For the text-containing cell, return its midpoint in (X, Y) coordinate format. 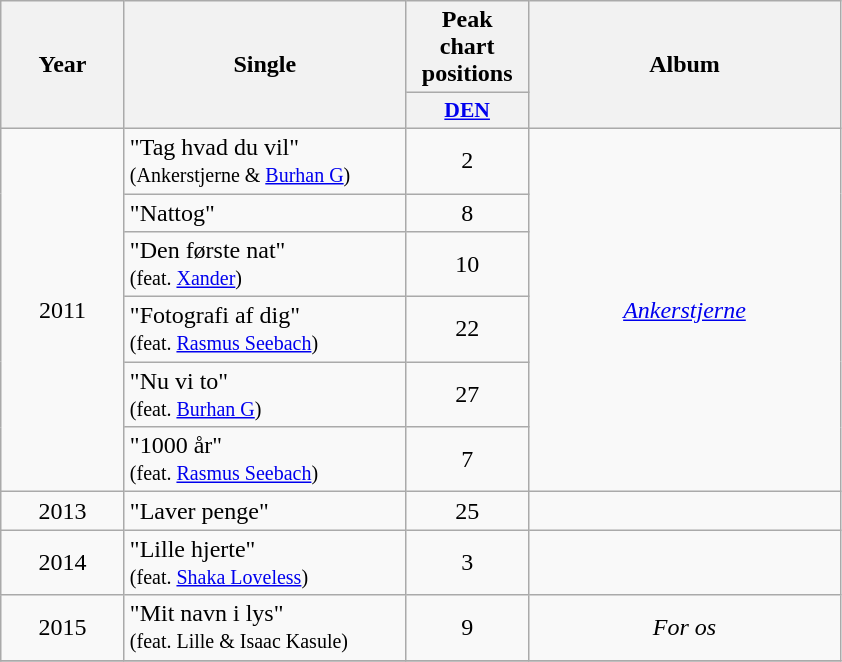
"Den første nat" (feat. Xander) (264, 264)
Peak chart positions (467, 47)
DEN (467, 111)
2013 (63, 511)
3 (467, 562)
"Nattog" (264, 213)
2 (467, 160)
Ankerstjerne (684, 310)
2014 (63, 562)
25 (467, 511)
2015 (63, 628)
"Tag hvad du vil" (Ankerstjerne & Burhan G) (264, 160)
"Laver penge" (264, 511)
"Fotografi af dig" (feat. Rasmus Seebach) (264, 330)
9 (467, 628)
"Mit navn i lys"(feat. Lille & Isaac Kasule) (264, 628)
"Nu vi to" (feat. Burhan G) (264, 394)
Single (264, 65)
Album (684, 65)
"Lille hjerte" (feat. Shaka Loveless) (264, 562)
22 (467, 330)
For os (684, 628)
27 (467, 394)
7 (467, 460)
"1000 år" (feat. Rasmus Seebach) (264, 460)
Year (63, 65)
2011 (63, 310)
8 (467, 213)
10 (467, 264)
